Output the [X, Y] coordinate of the center of the cell containing the given text.  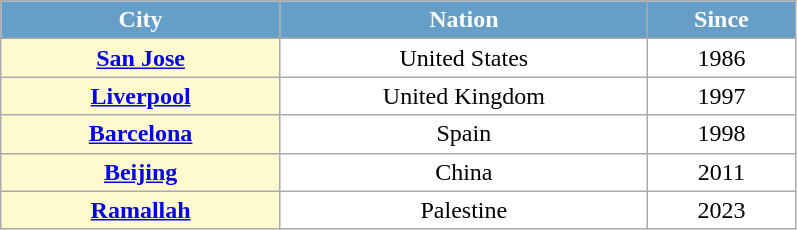
China [464, 172]
Liverpool [141, 96]
Palestine [464, 210]
Barcelona [141, 134]
2011 [721, 172]
City [141, 20]
Beijing [141, 172]
United Kingdom [464, 96]
Spain [464, 134]
Ramallah [141, 210]
Nation [464, 20]
United States [464, 58]
1997 [721, 96]
Since [721, 20]
San Jose [141, 58]
1998 [721, 134]
2023 [721, 210]
1986 [721, 58]
